Locate the cell with the specified text and output its [x, y] center coordinate. 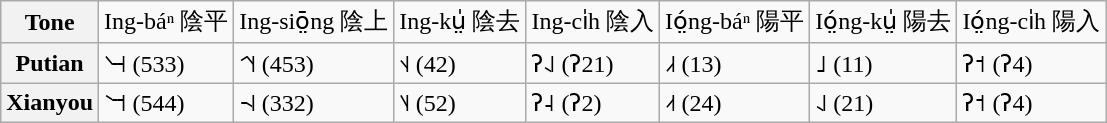
˥˦˦ (544) [166, 103]
Ing-kṳ̍ 陰去 [460, 22]
Ing-siō̤ng 陰上 [314, 22]
Putian [50, 63]
˩˧ (13) [735, 63]
˦˥˧ (453) [314, 63]
Ió̤ng-báⁿ 陽平 [735, 22]
˥˧˧ (533) [166, 63]
˩ (11) [884, 63]
ʔ˨ (ʔ2) [593, 103]
˧˧˨ (332) [314, 103]
˨˦ (24) [735, 103]
˥˨ (52) [460, 103]
Tone [50, 22]
Ió̤ng-ci̍h 陽入 [1032, 22]
Ing-ci̍h 陰入 [593, 22]
ʔ˨˩ (ʔ21) [593, 63]
Ing-báⁿ 陰平 [166, 22]
˦˨ (42) [460, 63]
Xianyou [50, 103]
˨˩ (21) [884, 103]
Ió̤ng-kṳ̍ 陽去 [884, 22]
